Output the [X, Y] coordinate of the center of the cell containing the given text.  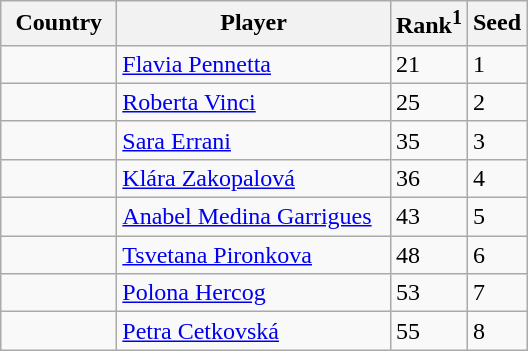
55 [428, 331]
Seed [496, 24]
Country [59, 24]
Petra Cetkovská [254, 331]
Polona Hercog [254, 293]
Anabel Medina Garrigues [254, 217]
8 [496, 331]
53 [428, 293]
1 [496, 64]
Flavia Pennetta [254, 64]
Klára Zakopalová [254, 178]
36 [428, 178]
Roberta Vinci [254, 102]
Tsvetana Pironkova [254, 255]
4 [496, 178]
Sara Errani [254, 140]
48 [428, 255]
43 [428, 217]
3 [496, 140]
25 [428, 102]
Rank1 [428, 24]
35 [428, 140]
5 [496, 217]
7 [496, 293]
21 [428, 64]
2 [496, 102]
6 [496, 255]
Player [254, 24]
